Output the (X, Y) coordinate of the center of the cell containing the given text.  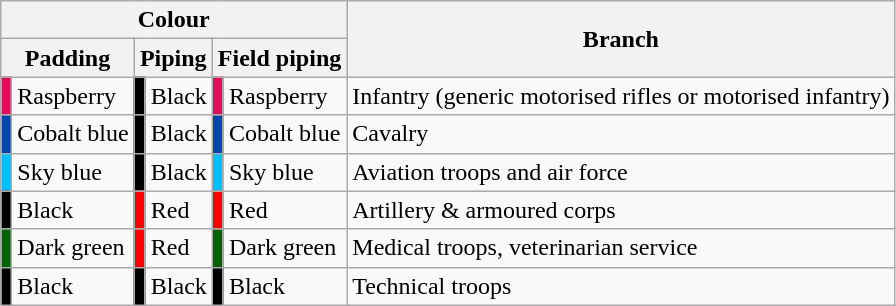
Medical troops, veterinarian service (621, 248)
Branch (621, 39)
Artillery & armoured corps (621, 210)
Aviation troops and air force (621, 172)
Field piping (279, 58)
Cavalry (621, 134)
Colour (174, 20)
Piping (173, 58)
Infantry (generic motorised rifles or motorised infantry) (621, 96)
Technical troops (621, 286)
Padding (68, 58)
